Determine the (x, y) coordinate at the center of the cell enclosing the given text.  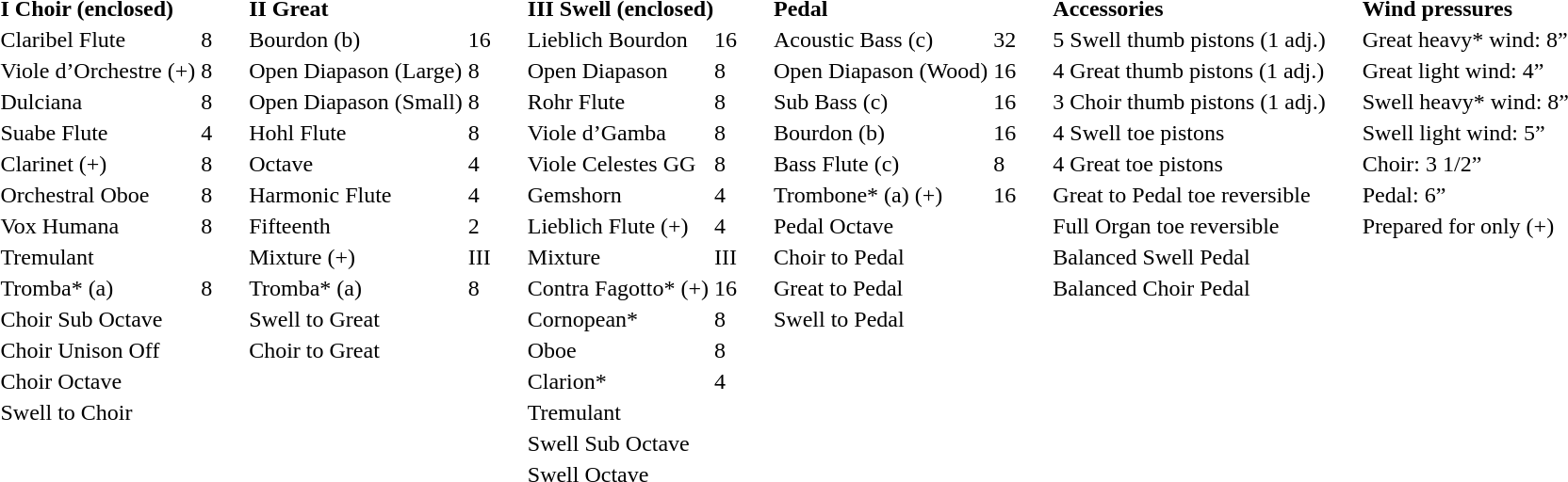
Pedal Octave (880, 226)
Mixture (618, 257)
5 Swell thumb pistons (1 adj.) (1189, 40)
Mixture (+) (356, 257)
2 (479, 226)
32 (1004, 40)
Octave (356, 164)
Swell to Pedal (880, 319)
Sub Bass (c) (880, 102)
Full Organ toe reversible (1189, 226)
Cornopean* (618, 319)
Clarion* (618, 381)
Choir to Pedal (880, 257)
Bass Flute (c) (880, 164)
Fifteenth (356, 226)
Rohr Flute (618, 102)
Swell Sub Octave (618, 443)
Lieblich Bourdon (618, 40)
Lieblich Flute (+) (618, 226)
Tromba* (a) (356, 288)
Open Diapason (Large) (356, 71)
Harmonic Flute (356, 195)
Viole Celestes GG (618, 164)
Tremulant (618, 412)
Trombone* (a) (+) (880, 195)
Contra Fagotto* (+) (618, 288)
Hohl Flute (356, 133)
4 Swell toe pistons (1189, 133)
Gemshorn (618, 195)
Open Diapason (Wood) (880, 71)
4 Great thumb pistons (1 adj.) (1189, 71)
Great to Pedal (880, 288)
Choir to Great (356, 350)
Balanced Swell Pedal (1189, 257)
4 Great toe pistons (1189, 164)
Swell to Great (356, 319)
Open Diapason (Small) (356, 102)
Balanced Choir Pedal (1189, 288)
Acoustic Bass (c) (880, 40)
Great to Pedal toe reversible (1189, 195)
3 Choir thumb pistons (1 adj.) (1189, 102)
Open Diapason (618, 71)
Viole d’Gamba (618, 133)
Oboe (618, 350)
